Return the (x, y) coordinate for the center point of the cell that contains the specified text.  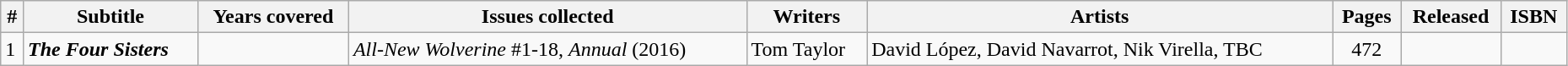
1 (12, 49)
ISBN (1533, 17)
All-New Wolverine #1-18, Annual (2016) (547, 49)
Tom Taylor (806, 49)
Pages (1366, 17)
Issues collected (547, 17)
Years covered (273, 17)
# (12, 17)
Writers (806, 17)
Artists (1100, 17)
David López, David Navarrot, Nik Virella, TBC (1100, 49)
The Four Sisters (111, 49)
Released (1451, 17)
Subtitle (111, 17)
472 (1366, 49)
